Search for the cell housing the specified text and yield its [x, y] center coordinate. 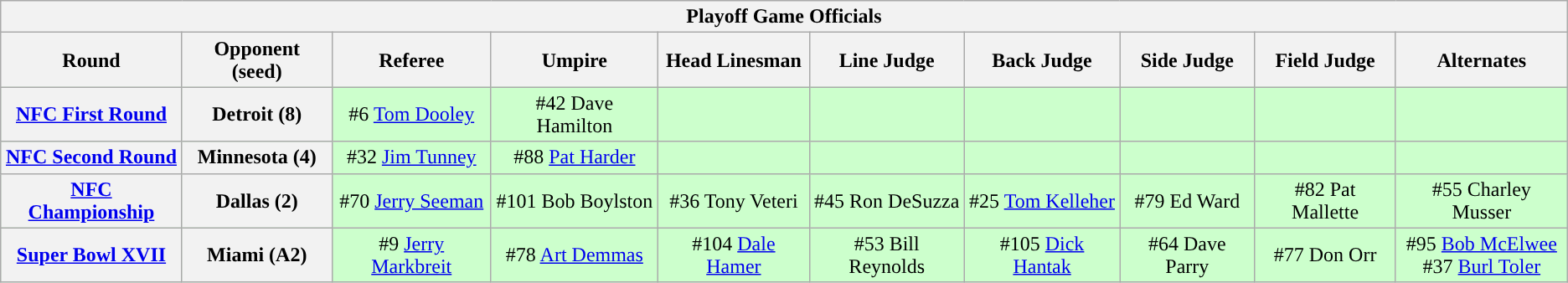
Back Judge [1042, 60]
#105 Dick Hantak [1042, 255]
Dallas (2) [256, 201]
#104 Dale Hamer [734, 255]
Side Judge [1188, 60]
#53 Bill Reynolds [886, 255]
#77 Don Orr [1325, 255]
Line Judge [886, 60]
#95 Bob McElwee#37 Burl Toler [1481, 255]
#9 Jerry Markbreit [411, 255]
#6 Tom Dooley [411, 114]
Detroit (8) [256, 114]
#101 Bob Boylston [575, 201]
Referee [411, 60]
Round [91, 60]
Miami (A2) [256, 255]
#78 Art Demmas [575, 255]
#88 Pat Harder [575, 157]
#36 Tony Veteri [734, 201]
NFC Championship [91, 201]
Umpire [575, 60]
#55 Charley Musser [1481, 201]
#45 Ron DeSuzza [886, 201]
Super Bowl XVII [91, 255]
Minnesota (4) [256, 157]
Head Linesman [734, 60]
Playoff Game Officials [784, 17]
#79 Ed Ward [1188, 201]
#25 Tom Kelleher [1042, 201]
Opponent (seed) [256, 60]
NFC First Round [91, 114]
Alternates [1481, 60]
#70 Jerry Seeman [411, 201]
NFC Second Round [91, 157]
#42 Dave Hamilton [575, 114]
Field Judge [1325, 60]
#82 Pat Mallette [1325, 201]
#32 Jim Tunney [411, 157]
#64 Dave Parry [1188, 255]
